Search for the cell housing the specified text and yield its [X, Y] center coordinate. 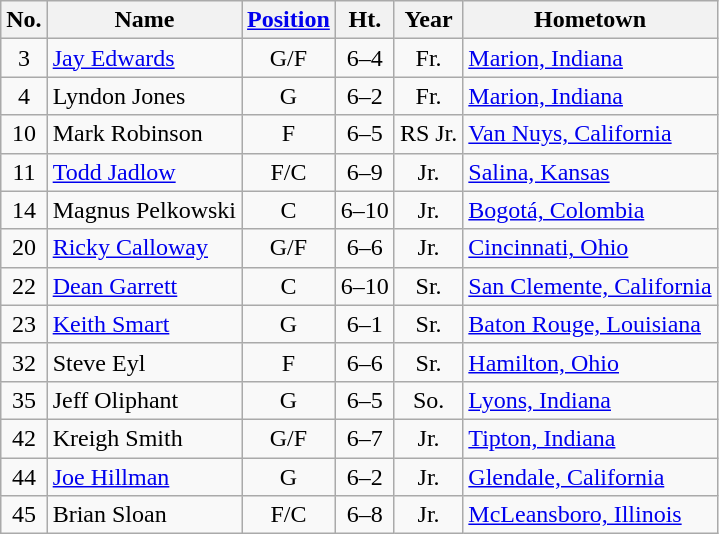
So. [428, 400]
20 [24, 248]
6–9 [364, 172]
Baton Rouge, Louisiana [590, 324]
Mark Robinson [144, 134]
44 [24, 477]
14 [24, 210]
No. [24, 20]
Steve Eyl [144, 362]
6–4 [364, 58]
Hamilton, Ohio [590, 362]
Hometown [590, 20]
Magnus Pelkowski [144, 210]
Glendale, California [590, 477]
Year [428, 20]
10 [24, 134]
32 [24, 362]
45 [24, 515]
Ricky Calloway [144, 248]
Kreigh Smith [144, 438]
Cincinnati, Ohio [590, 248]
Tipton, Indiana [590, 438]
Van Nuys, California [590, 134]
Lyons, Indiana [590, 400]
Dean Garrett [144, 286]
23 [24, 324]
42 [24, 438]
RS Jr. [428, 134]
6–1 [364, 324]
3 [24, 58]
Name [144, 20]
11 [24, 172]
6–8 [364, 515]
Ht. [364, 20]
35 [24, 400]
Bogotá, Colombia [590, 210]
Salina, Kansas [590, 172]
McLeansboro, Illinois [590, 515]
Jay Edwards [144, 58]
Todd Jadlow [144, 172]
Jeff Oliphant [144, 400]
22 [24, 286]
Keith Smart [144, 324]
Joe Hillman [144, 477]
4 [24, 96]
Position [289, 20]
San Clemente, California [590, 286]
Lyndon Jones [144, 96]
6–7 [364, 438]
Brian Sloan [144, 515]
